Locate the cell with the specified text and output its (x, y) center coordinate. 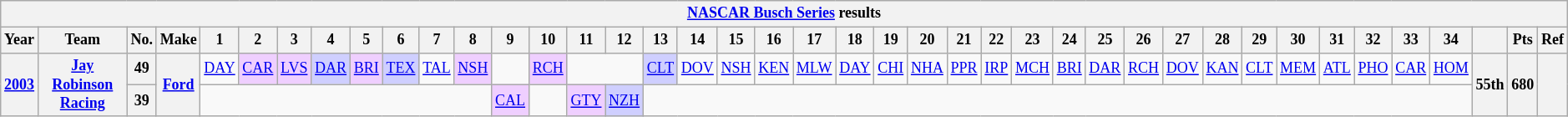
Ford (179, 84)
15 (736, 40)
IRP (997, 69)
6 (401, 40)
3 (294, 40)
29 (1259, 40)
20 (928, 40)
CAL (511, 100)
GTY (586, 100)
Ref (1553, 40)
PPR (964, 69)
KEN (774, 69)
11 (586, 40)
13 (660, 40)
32 (1373, 40)
39 (142, 100)
16 (774, 40)
KAN (1222, 69)
12 (625, 40)
19 (891, 40)
TAL (437, 69)
31 (1337, 40)
24 (1069, 40)
23 (1033, 40)
26 (1144, 40)
Year (20, 40)
LVS (294, 69)
33 (1411, 40)
MCH (1033, 69)
9 (511, 40)
NZH (625, 100)
27 (1182, 40)
680 (1523, 84)
1 (220, 40)
MEM (1298, 69)
TEX (401, 69)
25 (1105, 40)
Make (179, 40)
7 (437, 40)
MLW (815, 69)
10 (548, 40)
22 (997, 40)
2003 (20, 84)
NHA (928, 69)
49 (142, 69)
Jay Robinson Racing (82, 84)
ATL (1337, 69)
17 (815, 40)
CHI (891, 69)
No. (142, 40)
8 (473, 40)
28 (1222, 40)
5 (366, 40)
14 (697, 40)
55th (1490, 84)
2 (258, 40)
HOM (1451, 69)
4 (331, 40)
18 (855, 40)
PHO (1373, 69)
34 (1451, 40)
NASCAR Busch Series results (784, 13)
Team (82, 40)
30 (1298, 40)
21 (964, 40)
Pts (1523, 40)
